Pinpoint the cell where the given text exists, returning its [x, y] midpoint coordinate. 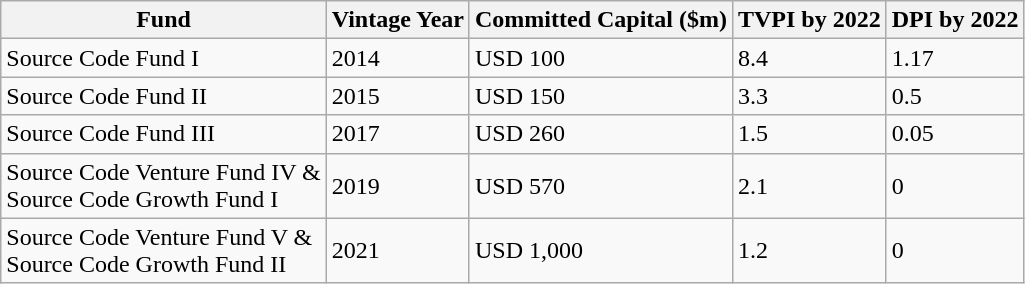
TVPI by 2022 [809, 20]
Fund [164, 20]
0.5 [955, 96]
USD 260 [600, 134]
2021 [398, 250]
2015 [398, 96]
8.4 [809, 58]
1.5 [809, 134]
Vintage Year [398, 20]
Source Code Fund I [164, 58]
DPI by 2022 [955, 20]
1.17 [955, 58]
Source Code Venture Fund IV &Source Code Growth Fund I [164, 186]
Committed Capital ($m) [600, 20]
2019 [398, 186]
2014 [398, 58]
0.05 [955, 134]
Source Code Fund III [164, 134]
Source Code Venture Fund V &Source Code Growth Fund II [164, 250]
Source Code Fund II [164, 96]
2017 [398, 134]
1.2 [809, 250]
USD 570 [600, 186]
USD 1,000 [600, 250]
USD 150 [600, 96]
2.1 [809, 186]
3.3 [809, 96]
USD 100 [600, 58]
